Locate the cell with the specified text and output its [x, y] center coordinate. 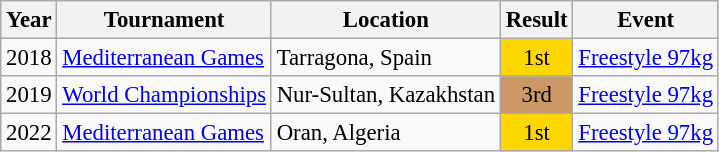
Event [646, 20]
Year [29, 20]
2019 [29, 95]
Oran, Algeria [386, 133]
Result [536, 20]
Nur-Sultan, Kazakhstan [386, 95]
Tournament [164, 20]
Tarragona, Spain [386, 58]
Location [386, 20]
2022 [29, 133]
2018 [29, 58]
World Championships [164, 95]
3rd [536, 95]
